Capture the cell that displays the provided text and extract its (X, Y) central coordinate. 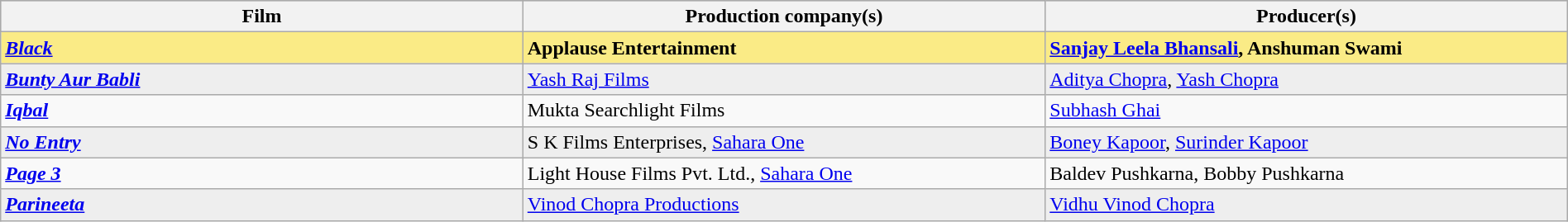
Subhash Ghai (1307, 111)
Parineeta (262, 205)
Vidhu Vinod Chopra (1307, 205)
Sanjay Leela Bhansali, Anshuman Swami (1307, 48)
Aditya Chopra, Yash Chopra (1307, 79)
No Entry (262, 142)
Baldev Pushkarna, Bobby Pushkarna (1307, 173)
Producer(s) (1307, 17)
S K Films Enterprises, Sahara One (784, 142)
Production company(s) (784, 17)
Vinod Chopra Productions (784, 205)
Iqbal (262, 111)
Light House Films Pvt. Ltd., Sahara One (784, 173)
Film (262, 17)
Applause Entertainment (784, 48)
Black (262, 48)
Page 3 (262, 173)
Yash Raj Films (784, 79)
Boney Kapoor, Surinder Kapoor (1307, 142)
Bunty Aur Babli (262, 79)
Mukta Searchlight Films (784, 111)
